Determine the (x, y) coordinate at the center of the cell enclosing the given text.  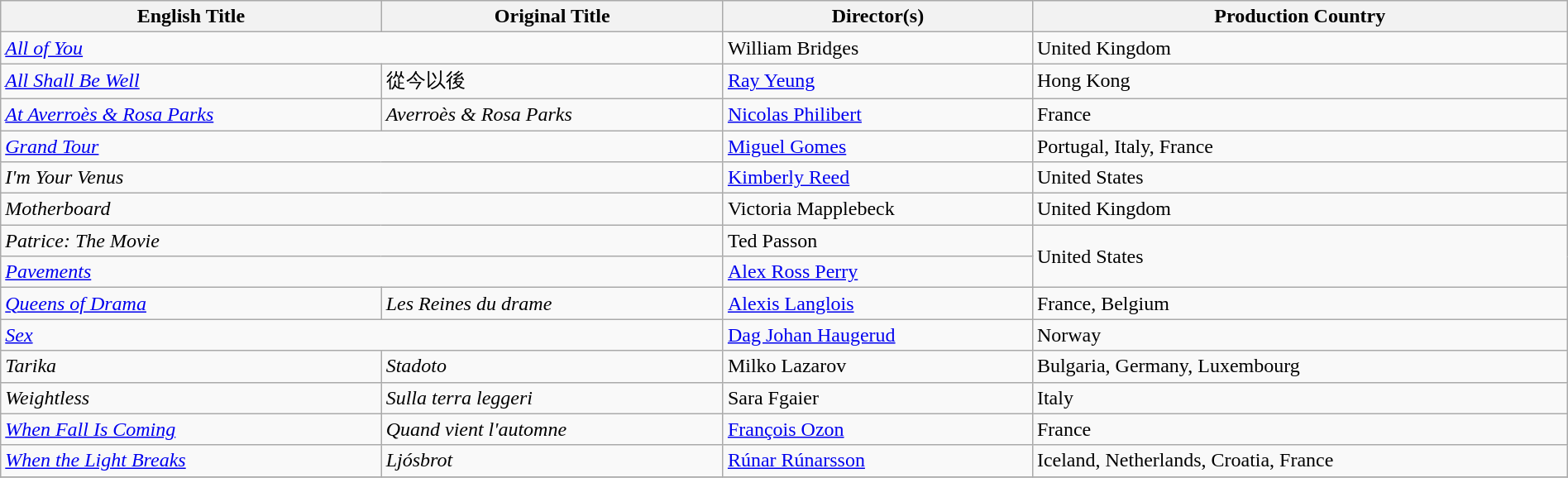
Ray Yeung (877, 81)
Dag Johan Haugerud (877, 335)
Pavements (362, 272)
When the Light Breaks (191, 461)
Production Country (1300, 17)
Victoria Mapplebeck (877, 209)
Original Title (552, 17)
Weightless (191, 398)
Sara Fgaier (877, 398)
Bulgaria, Germany, Luxembourg (1300, 366)
Italy (1300, 398)
France, Belgium (1300, 304)
Portugal, Italy, France (1300, 146)
Alex Ross Perry (877, 272)
All of You (362, 48)
Grand Tour (362, 146)
Queens of Drama (191, 304)
Miguel Gomes (877, 146)
William Bridges (877, 48)
Kimberly Reed (877, 178)
Tarika (191, 366)
Les Reines du drame (552, 304)
At Averroès & Rosa Parks (191, 114)
When Fall Is Coming (191, 429)
Alexis Langlois (877, 304)
Milko Lazarov (877, 366)
Stadoto (552, 366)
Motherboard (362, 209)
I'm Your Venus (362, 178)
Patrice: The Movie (362, 241)
Rúnar Rúnarsson (877, 461)
從今以後 (552, 81)
Ted Passon (877, 241)
Hong Kong (1300, 81)
Director(s) (877, 17)
Sulla terra leggeri (552, 398)
Ljósbrot (552, 461)
Nicolas Philibert (877, 114)
Iceland, Netherlands, Croatia, France (1300, 461)
Quand vient l'automne (552, 429)
Averroès & Rosa Parks (552, 114)
Norway (1300, 335)
François Ozon (877, 429)
Sex (362, 335)
All Shall Be Well (191, 81)
English Title (191, 17)
